Identify which cell holds the provided text, then report its (x, y) central coordinate. 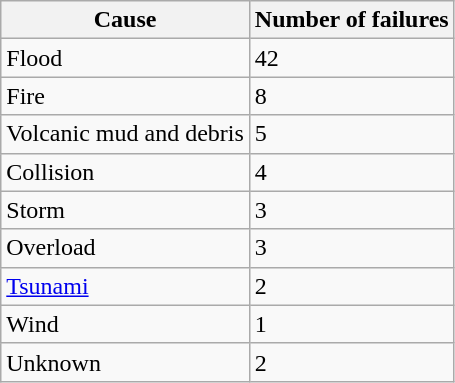
Collision (126, 172)
Flood (126, 58)
Wind (126, 324)
42 (352, 58)
Overload (126, 248)
Tsunami (126, 286)
5 (352, 134)
Volcanic mud and debris (126, 134)
4 (352, 172)
Storm (126, 210)
Cause (126, 20)
Unknown (126, 362)
Fire (126, 96)
8 (352, 96)
1 (352, 324)
Number of failures (352, 20)
